Return (x, y) of the center of cell containing provided text 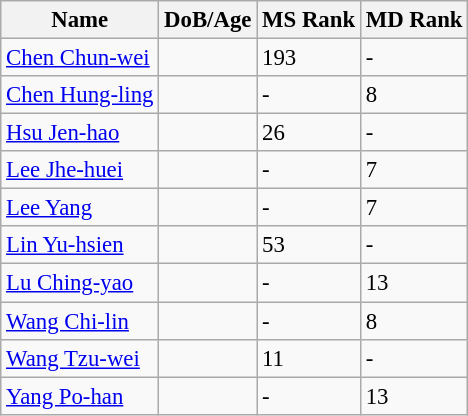
Yang Po-han (80, 396)
Hsu Jen-hao (80, 133)
Wang Chi-lin (80, 321)
53 (309, 245)
Name (80, 20)
MS Rank (309, 20)
Lin Yu-hsien (80, 245)
Lee Jhe-huei (80, 170)
26 (309, 133)
Chen Chun-wei (80, 58)
Lu Ching-yao (80, 283)
Lee Yang (80, 208)
Wang Tzu-wei (80, 358)
MD Rank (414, 20)
193 (309, 58)
DoB/Age (208, 20)
11 (309, 358)
Chen Hung-ling (80, 95)
